Return (x, y) of the center of cell containing provided text 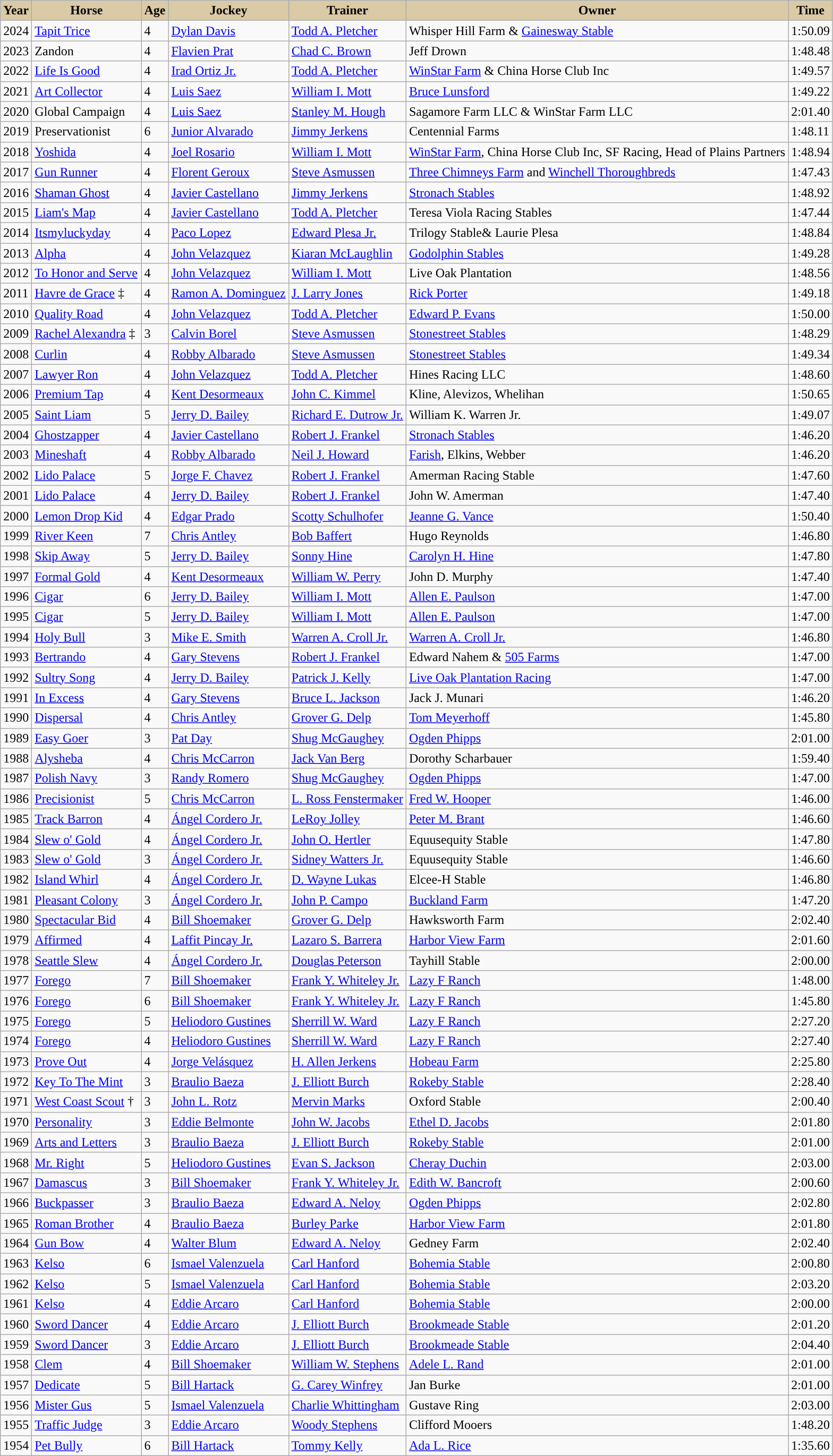
1961 (16, 1304)
Jeff Drown (597, 51)
WinStar Farm & China Horse Club Inc (597, 71)
2016 (16, 192)
William W. Stephens (347, 1365)
L. Ross Fenstermaker (347, 799)
John O. Hertler (347, 839)
1969 (16, 1142)
Gustave Ring (597, 1405)
Personality (87, 1122)
2019 (16, 132)
Eddie Belmonte (228, 1122)
Dispersal (87, 718)
1:48.11 (811, 132)
1984 (16, 839)
2003 (16, 455)
1967 (16, 1183)
Calvin Borel (228, 334)
1987 (16, 778)
2:27.40 (811, 1041)
Cheray Duchin (597, 1162)
2024 (16, 31)
1993 (16, 657)
River Keen (87, 536)
1999 (16, 536)
Jockey (228, 11)
2:25.80 (811, 1061)
Junior Alvarado (228, 132)
D. Wayne Lukas (347, 879)
Kline, Alevizos, Whelihan (597, 395)
G. Carey Winfrey (347, 1385)
2007 (16, 374)
1:48.48 (811, 51)
2002 (16, 475)
Trilogy Stable& Laurie Plesa (597, 233)
Sultry Song (87, 678)
1976 (16, 1001)
Jeanne G. Vance (597, 516)
Ramon A. Dominguez (228, 294)
1:47.44 (811, 212)
Scotty Schulhofer (347, 516)
Saint Liam (87, 415)
1960 (16, 1324)
2001 (16, 495)
William W. Perry (347, 576)
1:50.40 (811, 516)
John W. Jacobs (347, 1122)
Bertrando (87, 657)
Traffic Judge (87, 1425)
Mervin Marks (347, 1102)
To Honor and Serve (87, 273)
Global Campaign (87, 112)
Farish, Elkins, Webber (597, 455)
1:49.57 (811, 71)
Year (16, 11)
1975 (16, 1021)
2015 (16, 212)
Precisionist (87, 799)
Spectacular Bid (87, 920)
Owner (597, 11)
1985 (16, 819)
Edith W. Bancroft (597, 1183)
Gedney Farm (597, 1244)
Paco Lopez (228, 233)
Hugo Reynolds (597, 536)
Dorothy Scharbauer (597, 758)
Roman Brother (87, 1223)
Clem (87, 1365)
1:47.20 (811, 900)
2012 (16, 273)
Easy Goer (87, 738)
Bob Baffert (347, 536)
Holy Bull (87, 637)
1:48.00 (811, 981)
WinStar Farm, China Horse Club Inc, SF Racing, Head of Plains Partners (597, 152)
Alpha (87, 253)
1994 (16, 637)
1:48.84 (811, 233)
1963 (16, 1264)
2:28.40 (811, 1082)
2017 (16, 172)
Jorge F. Chavez (228, 475)
1:48.94 (811, 152)
2:01.40 (811, 112)
Charlie Whittingham (347, 1405)
1964 (16, 1244)
Art Collector (87, 91)
1:49.07 (811, 415)
Laffit Pincay Jr. (228, 940)
Curlin (87, 354)
1:48.60 (811, 374)
1:49.22 (811, 91)
Damascus (87, 1183)
1957 (16, 1385)
Key To The Mint (87, 1082)
2:00.40 (811, 1102)
Prove Out (87, 1061)
1:50.00 (811, 314)
Woody Stephens (347, 1425)
2:27.20 (811, 1021)
1978 (16, 961)
1:48.20 (811, 1425)
2:04.40 (811, 1344)
1990 (16, 718)
1992 (16, 678)
1971 (16, 1102)
H. Allen Jerkens (347, 1061)
1981 (16, 900)
1977 (16, 981)
Ghostzapper (87, 435)
Fred W. Hooper (597, 799)
1995 (16, 617)
Affirmed (87, 940)
Sidney Watters Jr. (347, 859)
Jack J. Munari (597, 698)
Three Chimneys Farm and Winchell Thoroughbreds (597, 172)
Jack Van Berg (347, 758)
Lazaro S. Barrera (347, 940)
Quality Road (87, 314)
2:00.80 (811, 1264)
2006 (16, 395)
2020 (16, 112)
Formal Gold (87, 576)
Pat Day (228, 738)
1968 (16, 1162)
Centennial Farms (597, 132)
Hines Racing LLC (597, 374)
1956 (16, 1405)
2013 (16, 253)
1:48.92 (811, 192)
1988 (16, 758)
John P. Campo (347, 900)
1980 (16, 920)
Godolphin Stables (597, 253)
Track Barron (87, 819)
Amerman Racing Stable (597, 475)
Tapit Trice (87, 31)
John D. Murphy (597, 576)
2011 (16, 294)
1:50.65 (811, 395)
Dedicate (87, 1385)
Hawksworth Farm (597, 920)
Lemon Drop Kid (87, 516)
1972 (16, 1082)
John C. Kimmel (347, 395)
1989 (16, 738)
Horse (87, 11)
Preservationist (87, 132)
2:02.80 (811, 1203)
Edgar Prado (228, 516)
John W. Amerman (597, 495)
1986 (16, 799)
West Coast Scout † (87, 1102)
Zandon (87, 51)
Edward Nahem & 505 Farms (597, 657)
Trainer (347, 11)
2023 (16, 51)
2004 (16, 435)
Yoshida (87, 152)
2021 (16, 91)
In Excess (87, 698)
2:01.60 (811, 940)
Live Oak Plantation Racing (597, 678)
Lawyer Ron (87, 374)
Skip Away (87, 556)
1966 (16, 1203)
Douglas Peterson (347, 961)
1965 (16, 1223)
Arts and Letters (87, 1142)
Tom Meyerhoff (597, 718)
Jorge Velásquez (228, 1061)
1954 (16, 1445)
1:49.28 (811, 253)
Jan Burke (597, 1385)
Sonny Hine (347, 556)
Mike E. Smith (228, 637)
LeRoy Jolley (347, 819)
2010 (16, 314)
John L. Rotz (228, 1102)
1970 (16, 1122)
Itsmyluckyday (87, 233)
1:49.18 (811, 294)
Mr. Right (87, 1162)
Joel Rosario (228, 152)
Mineshaft (87, 455)
Edward Plesa Jr. (347, 233)
Buckland Farm (597, 900)
Pet Bully (87, 1445)
1:50.09 (811, 31)
1:49.34 (811, 354)
Mister Gus (87, 1405)
1:48.29 (811, 334)
1996 (16, 597)
Life Is Good (87, 71)
Pleasant Colony (87, 900)
1959 (16, 1344)
1:47.60 (811, 475)
Bruce Lunsford (597, 91)
Havre de Grace ‡ (87, 294)
2018 (16, 152)
Bruce L. Jackson (347, 698)
2008 (16, 354)
Seattle Slew (87, 961)
2014 (16, 233)
Richard E. Dutrow Jr. (347, 415)
Evan S. Jackson (347, 1162)
Randy Romero (228, 778)
Neil J. Howard (347, 455)
William K. Warren Jr. (597, 415)
Teresa Viola Racing Stables (597, 212)
Premium Tap (87, 395)
1:48.56 (811, 273)
1998 (16, 556)
Ethel D. Jacobs (597, 1122)
1:47.43 (811, 172)
Polish Navy (87, 778)
Rick Porter (597, 294)
Edward P. Evans (597, 314)
2000 (16, 516)
1955 (16, 1425)
Ada L. Rice (597, 1445)
Gun Runner (87, 172)
Age (155, 11)
Burley Parke (347, 1223)
Alysheba (87, 758)
Florent Geroux (228, 172)
2:00.60 (811, 1183)
Oxford Stable (597, 1102)
2:03.20 (811, 1284)
Rachel Alexandra ‡ (87, 334)
J. Larry Jones (347, 294)
Peter M. Brant (597, 819)
Patrick J. Kelly (347, 678)
Time (811, 11)
Island Whirl (87, 879)
1974 (16, 1041)
Buckpasser (87, 1203)
1997 (16, 576)
Flavien Prat (228, 51)
1:59.40 (811, 758)
Elcee-H Stable (597, 879)
Stanley M. Hough (347, 112)
Tayhill Stable (597, 961)
Tommy Kelly (347, 1445)
Sagamore Farm LLC & WinStar Farm LLC (597, 112)
1962 (16, 1284)
Dylan Davis (228, 31)
Adele L. Rand (597, 1365)
Walter Blum (228, 1244)
Kiaran McLaughlin (347, 253)
Clifford Mooers (597, 1425)
2:01.20 (811, 1324)
2005 (16, 415)
1982 (16, 879)
Chad C. Brown (347, 51)
1973 (16, 1061)
1:35.60 (811, 1445)
Hobeau Farm (597, 1061)
Carolyn H. Hine (597, 556)
Shaman Ghost (87, 192)
Irad Ortiz Jr. (228, 71)
1983 (16, 859)
2022 (16, 71)
Liam's Map (87, 212)
1958 (16, 1365)
1991 (16, 698)
Gun Bow (87, 1244)
1979 (16, 940)
2009 (16, 334)
1:46.00 (811, 799)
Live Oak Plantation (597, 273)
Whisper Hill Farm & Gainesway Stable (597, 31)
